Locate the cell with the specified text and output its (X, Y) center coordinate. 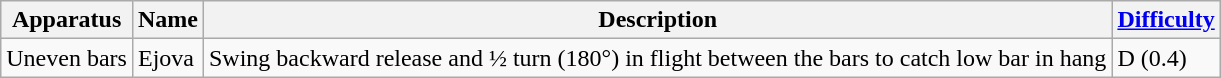
Ejova (168, 58)
Name (168, 20)
Difficulty (1166, 20)
Uneven bars (67, 58)
D (0.4) (1166, 58)
Description (657, 20)
Swing backward release and ½ turn (180°) in flight between the bars to catch low bar in hang (657, 58)
Apparatus (67, 20)
